Identify which cell holds the provided text, then report its [x, y] central coordinate. 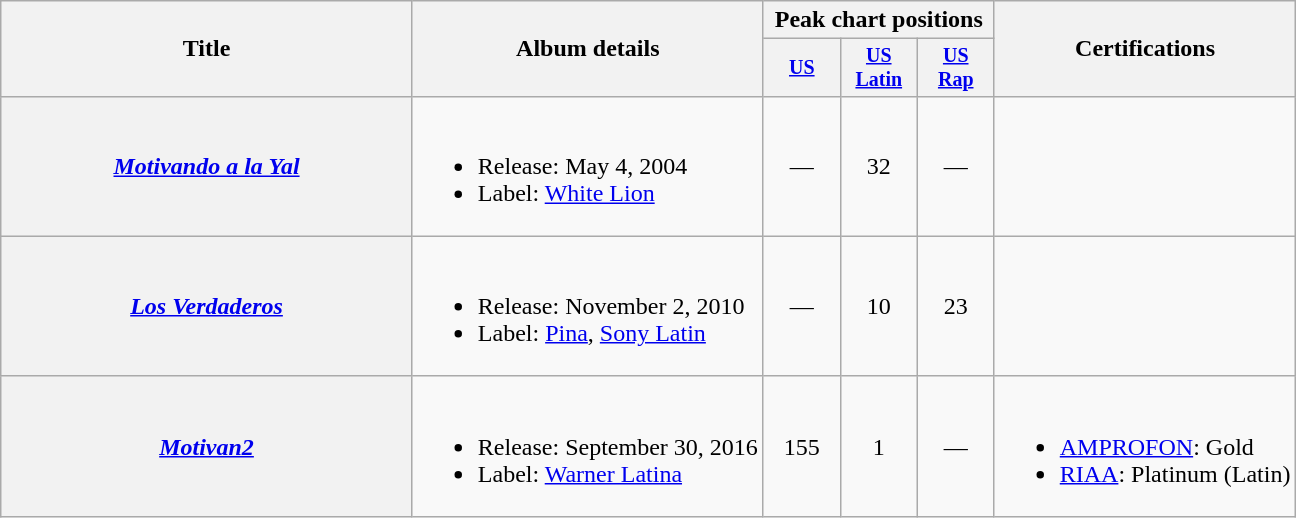
Release: November 2, 2010Label: Pina, Sony Latin [588, 306]
AMPROFON: GoldRIAA: Platinum (Latin) [1145, 446]
Release: May 4, 2004Label: White Lion [588, 166]
32 [878, 166]
Los Verdaderos [207, 306]
US [802, 68]
Peak chart positions [878, 20]
1 [878, 446]
155 [802, 446]
Motivan2 [207, 446]
US Latin [878, 68]
Certifications [1145, 49]
23 [956, 306]
Motivando a la Yal [207, 166]
Title [207, 49]
10 [878, 306]
Album details [588, 49]
Release: September 30, 2016Label: Warner Latina [588, 446]
USRap [956, 68]
